Find where the given text appears and provide that cell's center as (X, Y) coordinate. 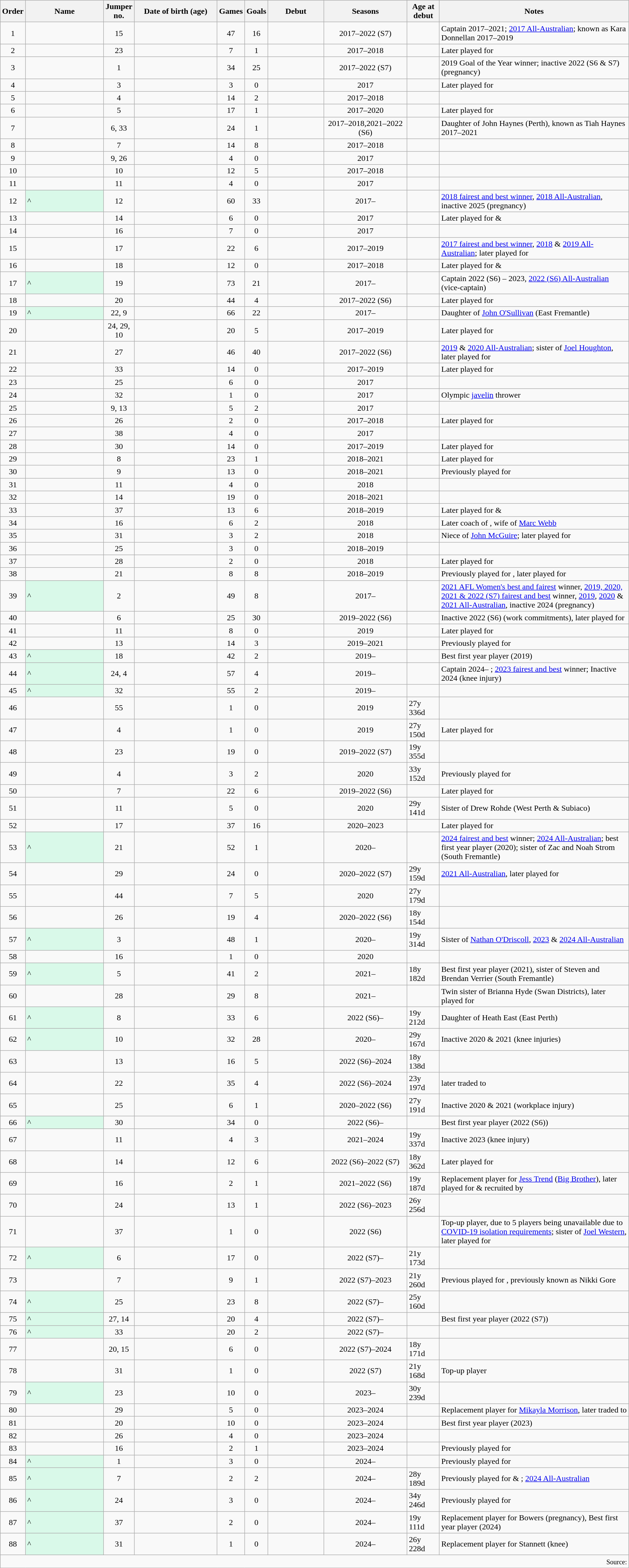
Captain 2022 (S6) – 2023, 2022 (S6) All-Australian (vice-captain) (534, 283)
2022 (S6)–2022 (S7) (365, 1161)
64 (13, 1083)
Daughter of John O'Sullivan (East Fremantle) (534, 313)
2017 fairest and best winner, 2018 & 2019 All-Australian; later played for (534, 249)
Daughter of Heath East (East Perth) (534, 1018)
2021–2024 (365, 1140)
Twin sister of Brianna Hyde (Swan Districts), later played for (534, 995)
Age at debut (423, 11)
63 (13, 1061)
36 (13, 548)
2017–2018,2021–2022 (S6) (365, 128)
67 (13, 1140)
9, 13 (119, 408)
Captain 2017–2021; 2017 All-Australian; known as Kara Donnellan 2017–2019 (534, 33)
85 (13, 1478)
2022 (S6)–2023 (365, 1205)
Best first year player (2022 (S6)) (534, 1122)
2019 & 2020 All-Australian; sister of Joel Houghton, later played for (534, 352)
Best first year player (2022 (S7)) (534, 1319)
69 (13, 1183)
26y 228d (423, 1544)
29y 141d (423, 808)
84 (13, 1461)
18y 154d (423, 917)
61 (13, 1018)
78 (13, 1371)
24, 29, 10 (119, 330)
Jumper no. (119, 11)
68 (13, 1161)
75 (13, 1319)
70 (13, 1205)
Sister of Drew Rohde (West Perth & Subiaco) (534, 808)
2022 (S7)–2024 (365, 1349)
50 (13, 791)
Replacement player for Bowers (pregnancy), Best first year player (2024) (534, 1522)
18y 182d (423, 974)
later traded to (534, 1083)
Previous played for , previously known as Nikki Gore (534, 1280)
23y 197d (423, 1083)
Replacement player for Jess Trend (Big Brother), later played for & recruited by (534, 1183)
76 (13, 1332)
58 (13, 956)
77 (13, 1349)
21y 173d (423, 1258)
80 (13, 1410)
19y 355d (423, 752)
54 (13, 874)
88 (13, 1544)
2021 All-Australian, later played for (534, 874)
Name (65, 11)
2019–2021 (365, 643)
2022 (S6) (365, 1231)
39 (13, 596)
81 (13, 1423)
18y 362d (423, 1161)
65 (13, 1105)
Replacement player for Stannett (knee) (534, 1544)
74 (13, 1302)
19y 212d (423, 1018)
Seasons (365, 11)
53 (13, 847)
Captain 2024– ; 2023 fairest and best winner; Inactive 2024 (knee injury) (534, 673)
43 (13, 656)
72 (13, 1258)
Date of birth (age) (175, 11)
Replacement player for Mikayla Morrison, later traded to (534, 1410)
18y 138d (423, 1061)
Previously played for & ; 2024 All-Australian (534, 1478)
71 (13, 1231)
Later coach of , wife of Marc Webb (534, 523)
20, 15 (119, 1349)
29y 159d (423, 874)
6, 33 (119, 128)
62 (13, 1040)
Order (13, 11)
27y 191d (423, 1105)
27, 14 (119, 1319)
Debut (296, 11)
2024 fairest and best winner; 2024 All-Australian; best first year player (2020); sister of Zac and Noah Strom (South Fremantle) (534, 847)
45 (13, 691)
25y 160d (423, 1302)
2020–2022 (S7) (365, 874)
Inactive 2023 (knee injury) (534, 1140)
2021–2022 (S6) (365, 1183)
51 (13, 808)
Niece of John McGuire; later played for (534, 536)
Goals (256, 11)
56 (13, 917)
Best first year player (2021), sister of Steven and Brendan Verrier (South Fremantle) (534, 974)
18y 171d (423, 1349)
27y 150d (423, 730)
33y 152d (423, 774)
Daughter of John Haynes (Perth), known as Tiah Haynes 2017–2021 (534, 128)
21y 168d (423, 1371)
27y 336d (423, 708)
28y 189d (423, 1478)
30y 239d (423, 1393)
2019–2022 (S7) (365, 752)
Top-up player, due to 5 players being unavailable due to COVID-19 isolation requirements; sister of Joel Western, later played for (534, 1231)
Notes (534, 11)
86 (13, 1500)
2020–2023 (365, 825)
Games (231, 11)
2022 (S7) (365, 1371)
Best first year player (2023) (534, 1423)
19y 337d (423, 1140)
2023– (365, 1393)
Best first year player (2019) (534, 656)
79 (13, 1393)
Sister of Nathan O'Driscoll, 2023 & 2024 All-Australian (534, 939)
19y 111d (423, 1522)
34y 246d (423, 1500)
Top-up player (534, 1371)
2018 fairest and best winner, 2018 All-Australian, inactive 2025 (pregnancy) (534, 201)
2017–2020 (365, 110)
87 (13, 1522)
29y 167d (423, 1040)
27y 179d (423, 895)
19y 314d (423, 939)
21y 260d (423, 1280)
Inactive 2020 & 2021 (workplace injury) (534, 1105)
83 (13, 1448)
Inactive 2022 (S6) (work commitments), later played for (534, 618)
Inactive 2020 & 2021 (knee injuries) (534, 1040)
9, 26 (119, 158)
59 (13, 974)
22, 9 (119, 313)
24, 4 (119, 673)
26y 256d (423, 1205)
Previously played for , later played for (534, 574)
2019 Goal of the Year winner; inactive 2022 (S6 & S7) (pregnancy) (534, 68)
19y 187d (423, 1183)
Olympic javelin thrower (534, 395)
2022 (S7)–2023 (365, 1280)
Source: (314, 1561)
82 (13, 1436)
